Extract the (X, Y) coordinate from the center of the cell holding the provided text.  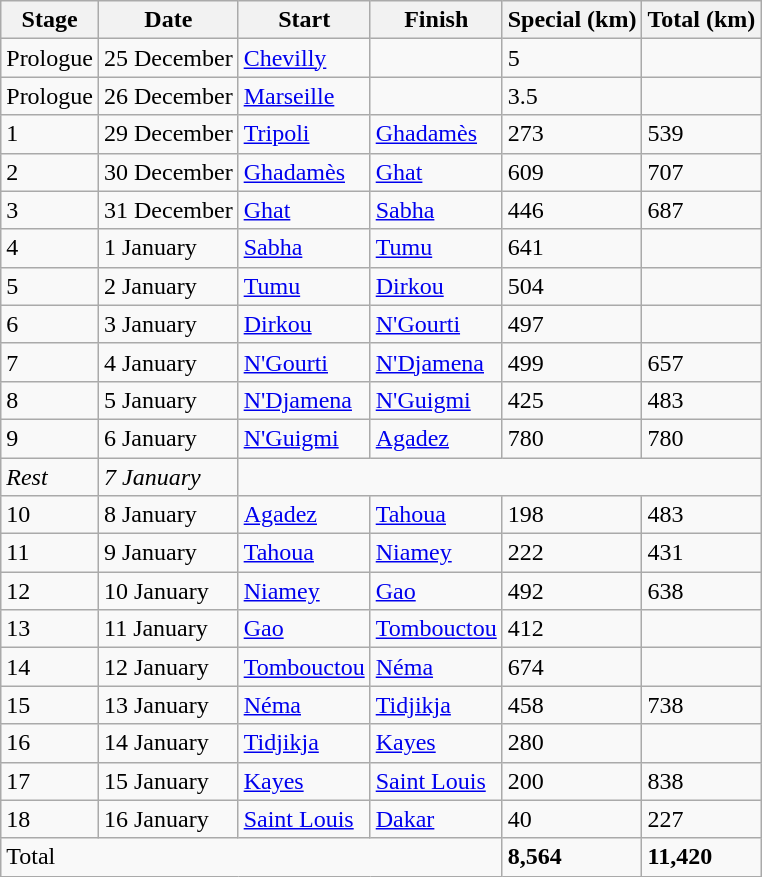
Marseille (304, 96)
200 (572, 781)
638 (702, 591)
9 (50, 438)
504 (572, 286)
7 January (168, 477)
8 January (168, 515)
273 (572, 134)
30 December (168, 172)
497 (572, 324)
1 January (168, 248)
5 January (168, 400)
3.5 (572, 96)
2 January (168, 286)
Chevilly (304, 58)
6 January (168, 438)
838 (702, 781)
9 January (168, 553)
13 (50, 629)
707 (702, 172)
458 (572, 705)
4 January (168, 362)
425 (572, 400)
26 December (168, 96)
8,564 (572, 857)
29 December (168, 134)
Date (168, 20)
4 (50, 248)
14 (50, 667)
Special (km) (572, 20)
11,420 (702, 857)
657 (702, 362)
10 January (168, 591)
6 (50, 324)
Total (km) (702, 20)
222 (572, 553)
40 (572, 819)
738 (702, 705)
492 (572, 591)
Start (304, 20)
14 January (168, 743)
Stage (50, 20)
2 (50, 172)
198 (572, 515)
7 (50, 362)
227 (702, 819)
609 (572, 172)
11 (50, 553)
Rest (50, 477)
31 December (168, 210)
11 January (168, 629)
499 (572, 362)
12 (50, 591)
10 (50, 515)
15 (50, 705)
16 January (168, 819)
3 (50, 210)
687 (702, 210)
12 January (168, 667)
Total (252, 857)
18 (50, 819)
280 (572, 743)
8 (50, 400)
674 (572, 667)
Tripoli (304, 134)
17 (50, 781)
Finish (436, 20)
Dakar (436, 819)
641 (572, 248)
25 December (168, 58)
3 January (168, 324)
431 (702, 553)
446 (572, 210)
412 (572, 629)
13 January (168, 705)
1 (50, 134)
16 (50, 743)
539 (702, 134)
15 January (168, 781)
